Locate the cell with the specified text and output its (x, y) center coordinate. 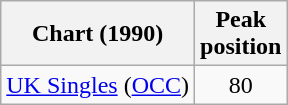
UK Singles (OCC) (98, 85)
Peakposition (241, 34)
80 (241, 85)
Chart (1990) (98, 34)
